Find where the given text appears and provide that cell's center as (X, Y) coordinate. 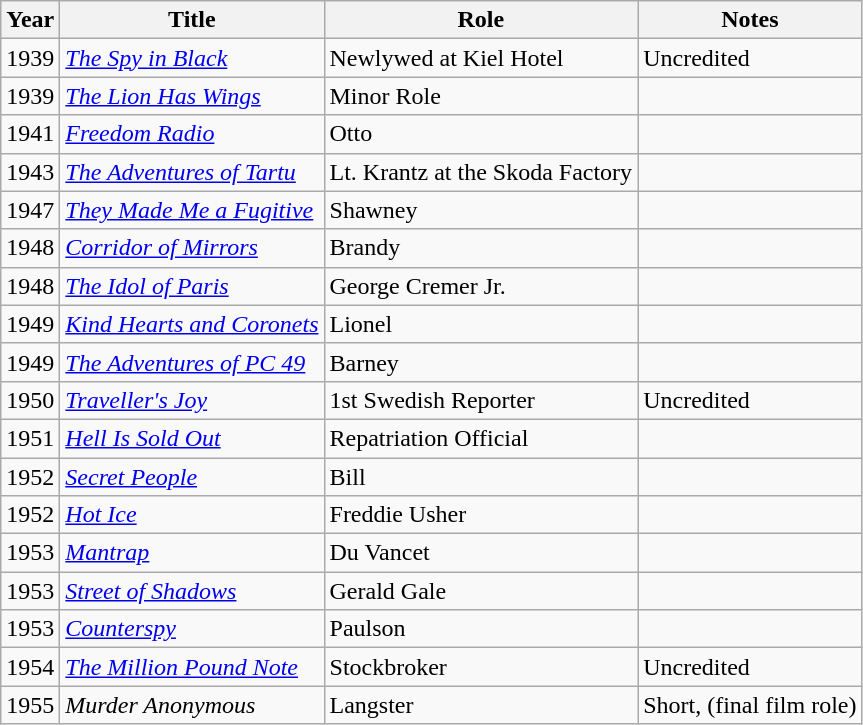
Paulson (481, 629)
Notes (750, 20)
1955 (30, 705)
Counterspy (192, 629)
Freddie Usher (481, 515)
Corridor of Mirrors (192, 248)
1954 (30, 667)
Freedom Radio (192, 134)
The Idol of Paris (192, 286)
Shawney (481, 210)
Hell Is Sold Out (192, 438)
1951 (30, 438)
The Adventures of PC 49 (192, 362)
Langster (481, 705)
Lionel (481, 324)
Role (481, 20)
Secret People (192, 477)
1941 (30, 134)
1st Swedish Reporter (481, 400)
1950 (30, 400)
Short, (final film role) (750, 705)
Barney (481, 362)
The Adventures of Tartu (192, 172)
Du Vancet (481, 553)
Bill (481, 477)
1947 (30, 210)
Mantrap (192, 553)
Otto (481, 134)
Repatriation Official (481, 438)
Murder Anonymous (192, 705)
Newlywed at Kiel Hotel (481, 58)
The Spy in Black (192, 58)
The Million Pound Note (192, 667)
Kind Hearts and Coronets (192, 324)
Gerald Gale (481, 591)
Stockbroker (481, 667)
1943 (30, 172)
The Lion Has Wings (192, 96)
Brandy (481, 248)
Lt. Krantz at the Skoda Factory (481, 172)
Traveller's Joy (192, 400)
They Made Me a Fugitive (192, 210)
Year (30, 20)
Title (192, 20)
Hot Ice (192, 515)
George Cremer Jr. (481, 286)
Street of Shadows (192, 591)
Minor Role (481, 96)
